From the cell containing the given text, extract its center point as (x, y) coordinate. 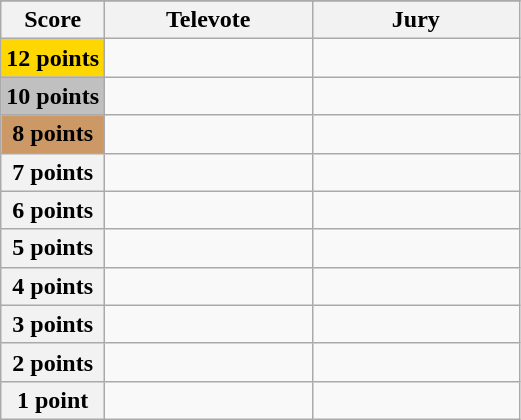
8 points (53, 134)
7 points (53, 172)
Jury (416, 20)
5 points (53, 248)
6 points (53, 210)
Televote (209, 20)
2 points (53, 362)
10 points (53, 96)
3 points (53, 324)
12 points (53, 58)
1 point (53, 400)
4 points (53, 286)
Score (53, 20)
